Return the (X, Y) coordinate for the center point of the cell that contains the specified text.  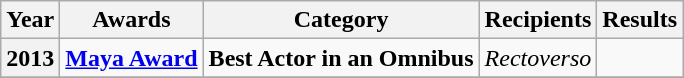
Best Actor in an Omnibus (341, 58)
Recipients (538, 20)
2013 (30, 58)
Results (640, 20)
Maya Award (132, 58)
Year (30, 20)
Category (341, 20)
Rectoverso (538, 58)
Awards (132, 20)
